Determine the [x, y] coordinate at the center of the cell enclosing the given text.  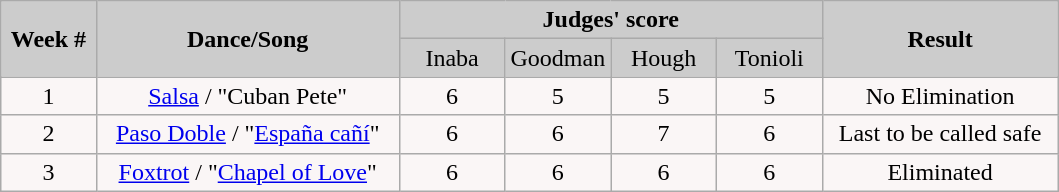
Inaba [452, 58]
Hough [664, 58]
Tonioli [769, 58]
Judges' score [610, 20]
Result [940, 39]
Last to be called safe [940, 134]
1 [48, 96]
3 [48, 172]
7 [664, 134]
2 [48, 134]
Foxtrot / "Chapel of Love" [248, 172]
No Elimination [940, 96]
Week # [48, 39]
Salsa / "Cuban Pete" [248, 96]
Eliminated [940, 172]
Dance/Song [248, 39]
Goodman [558, 58]
Paso Doble / "España cañí" [248, 134]
